Search for the cell housing the specified text and yield its (x, y) center coordinate. 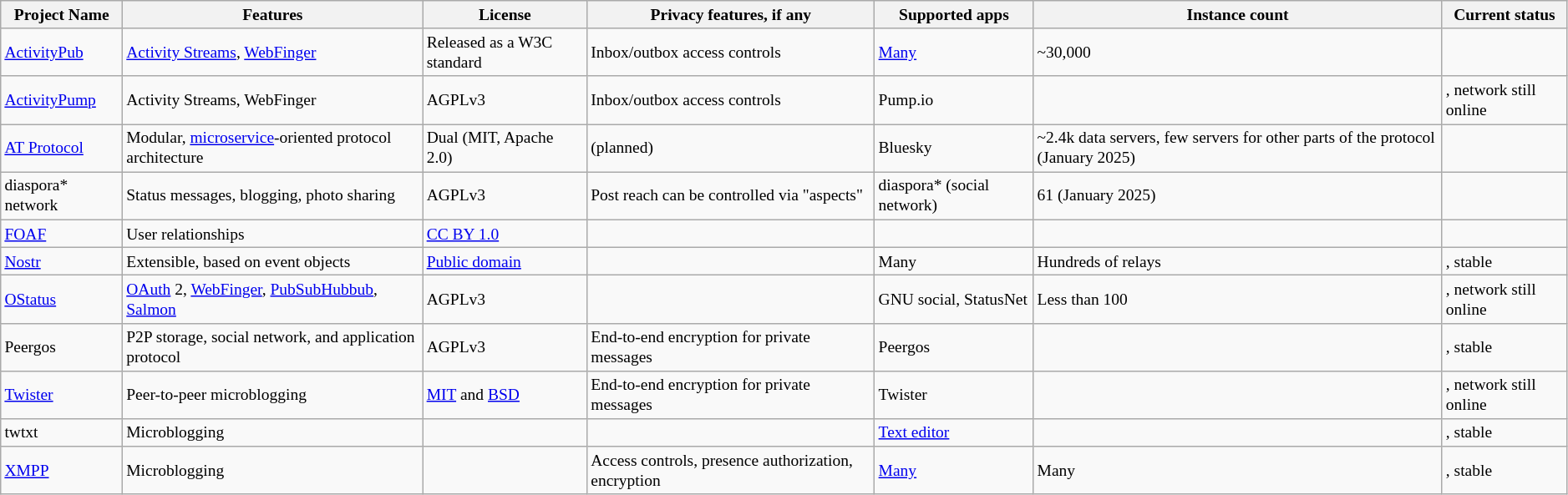
License (505, 15)
~30,000 (1238, 52)
Bluesky (954, 149)
Project Name (62, 15)
OAuth 2, WebFinger, PubSubHubbub, Salmon (272, 299)
MIT and BSD (505, 394)
GNU social, StatusNet (954, 299)
Post reach can be controlled via "aspects" (731, 195)
Modular, microservice-oriented protocol architecture (272, 149)
AT Protocol (62, 149)
diaspora* network (62, 195)
Hundreds of relays (1238, 260)
61 (January 2025) (1238, 195)
Nostr (62, 260)
CC BY 1.0 (505, 234)
(planned) (731, 149)
Less than 100 (1238, 299)
Access controls, presence authorization, encryption (731, 471)
twtxt (62, 432)
Instance count (1238, 15)
Pump.io (954, 100)
P2P storage, social network, and application protocol (272, 347)
Public domain (505, 260)
OStatus (62, 299)
XMPP (62, 471)
Supported apps (954, 15)
ActivityPub (62, 52)
Text editor (954, 432)
FOAF (62, 234)
User relationships (272, 234)
Released as a W3C standard (505, 52)
Current status (1505, 15)
Extensible, based on event objects (272, 260)
ActivityPump (62, 100)
diaspora* (social network) (954, 195)
Features (272, 15)
Privacy features, if any (731, 15)
Dual (MIT, Apache 2.0) (505, 149)
~2.4k data servers, few servers for other parts of the protocol (January 2025) (1238, 149)
Status messages, blogging, photo sharing (272, 195)
Peer-to-peer microblogging (272, 394)
